Return the (x, y) coordinate for the center point of the cell that contains the specified text.  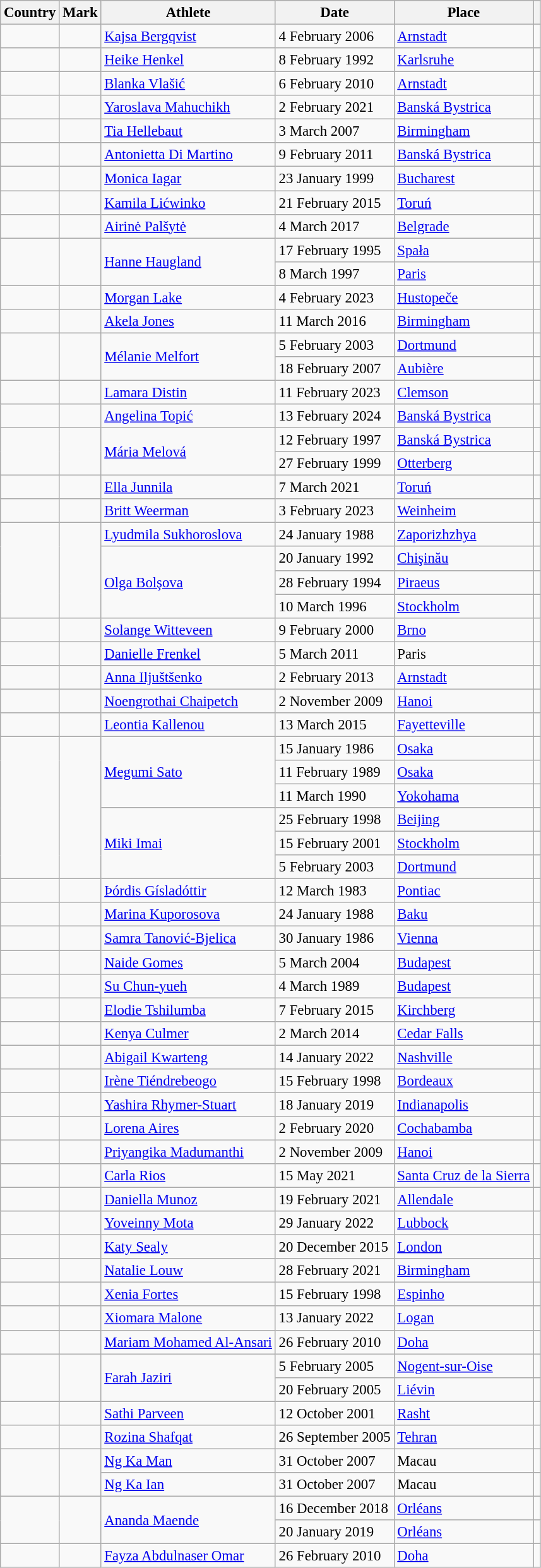
4 February 2023 (335, 297)
Place (463, 13)
Vienna (463, 938)
4 March 2017 (335, 226)
2 February 2013 (335, 678)
5 March 2011 (335, 654)
Rozina Shafqat (188, 1437)
Kenya Culmer (188, 1033)
Morgan Lake (188, 297)
Ng Ka Ian (188, 1485)
28 February 2021 (335, 1271)
Weinheim (463, 511)
4 March 1989 (335, 986)
Lorena Aires (188, 1128)
Naide Gomes (188, 962)
15 May 2021 (335, 1176)
Baku (463, 915)
Þórdis Gísladóttir (188, 891)
10 March 1996 (335, 606)
Allendale (463, 1200)
3 February 2023 (335, 511)
5 February 2005 (335, 1366)
Yokohama (463, 796)
13 February 2024 (335, 416)
Kamila Lićwinko (188, 203)
Rasht (463, 1413)
3 March 2007 (335, 131)
Miki Imai (188, 844)
21 February 2015 (335, 203)
Mária Melová (188, 452)
Kirchberg (463, 1010)
Samra Tanović-Bjelica (188, 938)
15 January 1986 (335, 748)
Clemson (463, 392)
Katy Sealy (188, 1247)
Otterberg (463, 464)
26 September 2005 (335, 1437)
Mélanie Melfort (188, 356)
Hustopeče (463, 297)
Bucharest (463, 179)
Cochabamba (463, 1128)
Espinho (463, 1295)
Kajsa Bergqvist (188, 37)
Zaporizhzhya (463, 535)
Solange Witteveen (188, 630)
Leontia Kallenou (188, 725)
Mariam Mohamed Al-Ansari (188, 1342)
11 February 1989 (335, 772)
Piraeus (463, 582)
Antonietta Di Martino (188, 155)
Priyangika Madumanthi (188, 1152)
Angelina Topić (188, 416)
Mark (80, 13)
30 January 1986 (335, 938)
8 February 1992 (335, 60)
Beijing (463, 820)
Carla Rios (188, 1176)
Ananda Maende (188, 1519)
Farah Jaziri (188, 1378)
Logan (463, 1319)
13 March 2015 (335, 725)
Indianapolis (463, 1104)
Yashira Rhymer-Stuart (188, 1104)
Santa Cruz de la Sierra (463, 1176)
Nogent-sur-Oise (463, 1366)
Su Chun-yueh (188, 986)
7 March 2021 (335, 488)
Abigail Kwarteng (188, 1057)
Date (335, 13)
Tia Hellebaut (188, 131)
4 February 2006 (335, 37)
18 February 2007 (335, 369)
Belgrade (463, 226)
8 March 1997 (335, 273)
Britt Weerman (188, 511)
13 January 2022 (335, 1319)
Noengrothai Chaipetch (188, 701)
Ng Ka Man (188, 1461)
17 February 1995 (335, 250)
Lubbock (463, 1223)
Ella Junnila (188, 488)
Sathi Parveen (188, 1413)
27 February 1999 (335, 464)
15 February 2001 (335, 844)
2 February 2020 (335, 1128)
Brno (463, 630)
Xiomara Malone (188, 1319)
Hanne Haugland (188, 261)
12 February 1997 (335, 440)
Akela Jones (188, 321)
23 January 1999 (335, 179)
20 December 2015 (335, 1247)
Monica Iagar (188, 179)
20 January 2019 (335, 1532)
5 March 2004 (335, 962)
Athlete (188, 13)
Chişinău (463, 559)
Xenia Fortes (188, 1295)
Airinė Palšytė (188, 226)
Pontiac (463, 891)
Danielle Frenkel (188, 654)
Aubière (463, 369)
Country (30, 13)
Olga Bolşova (188, 582)
Megumi Sato (188, 772)
7 February 2015 (335, 1010)
18 January 2019 (335, 1104)
Karlsruhe (463, 60)
Cedar Falls (463, 1033)
Lyudmila Sukhoroslova (188, 535)
Elodie Tshilumba (188, 1010)
Liévin (463, 1389)
11 February 2023 (335, 392)
12 March 1983 (335, 891)
Daniella Munoz (188, 1200)
Blanka Vlašić (188, 84)
9 February 2011 (335, 155)
25 February 1998 (335, 820)
2 February 2021 (335, 107)
16 December 2018 (335, 1508)
11 March 1990 (335, 796)
Marina Kuporosova (188, 915)
London (463, 1247)
Yoveinny Mota (188, 1223)
2 March 2014 (335, 1033)
Tehran (463, 1437)
Heike Henkel (188, 60)
9 February 2000 (335, 630)
Lamara Distin (188, 392)
20 February 2005 (335, 1389)
20 January 1992 (335, 559)
Irène Tiéndrebeogo (188, 1081)
29 January 2022 (335, 1223)
Spała (463, 250)
Fayetteville (463, 725)
6 February 2010 (335, 84)
Yaroslava Mahuchikh (188, 107)
Nashville (463, 1057)
19 February 2021 (335, 1200)
11 March 2016 (335, 321)
12 October 2001 (335, 1413)
Fayza Abdulnaser Omar (188, 1556)
Anna Iljuštšenko (188, 678)
Natalie Louw (188, 1271)
Bordeaux (463, 1081)
28 February 1994 (335, 582)
14 January 2022 (335, 1057)
